Pinpoint the cell where the given text exists, returning its (X, Y) midpoint coordinate. 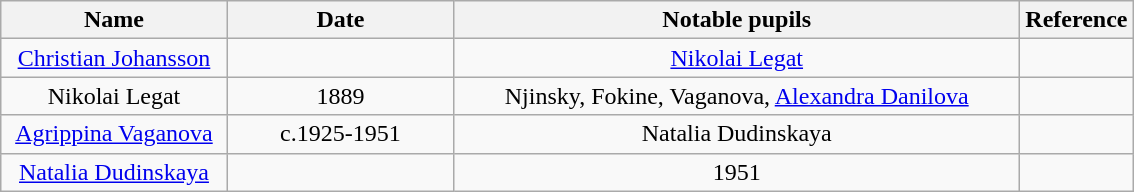
Njinsky, Fokine, Vaganova, Alexandra Danilova (737, 96)
Notable pupils (737, 20)
Date (340, 20)
Christian Johansson (114, 58)
1951 (737, 172)
c.1925-1951 (340, 134)
Name (114, 20)
1889 (340, 96)
Reference (1076, 20)
Agrippina Vaganova (114, 134)
